Identify which cell holds the provided text, then report its (x, y) central coordinate. 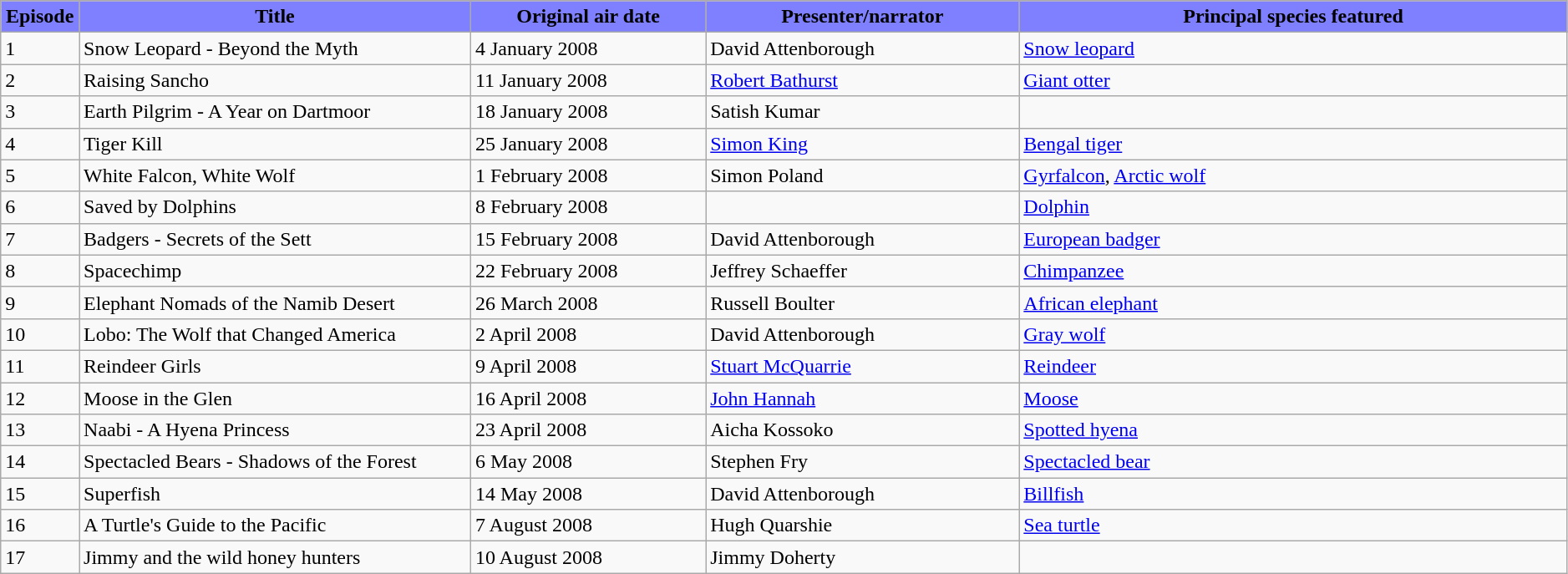
2 (40, 80)
Simon King (862, 144)
Moose (1293, 399)
Reindeer Girls (276, 366)
9 April 2008 (588, 366)
11 January 2008 (588, 80)
6 May 2008 (588, 462)
Jeffrey Schaeffer (862, 271)
Elephant Nomads of the Namib Desert (276, 302)
Robert Bathurst (862, 80)
Lobo: The Wolf that Changed America (276, 334)
Stephen Fry (862, 462)
13 (40, 430)
18 January 2008 (588, 112)
Saved by Dolphins (276, 207)
4 January 2008 (588, 48)
12 (40, 399)
14 May 2008 (588, 494)
2 April 2008 (588, 334)
Title (276, 17)
Earth Pilgrim - A Year on Dartmoor (276, 112)
9 (40, 302)
14 (40, 462)
Simon Poland (862, 175)
16 (40, 526)
3 (40, 112)
Jimmy Doherty (862, 557)
4 (40, 144)
7 August 2008 (588, 526)
Spectacled bear (1293, 462)
Reindeer (1293, 366)
Gray wolf (1293, 334)
8 February 2008 (588, 207)
Hugh Quarshie (862, 526)
Giant otter (1293, 80)
Badgers - Secrets of the Sett (276, 239)
5 (40, 175)
Gyrfalcon, Arctic wolf (1293, 175)
Russell Boulter (862, 302)
Original air date (588, 17)
10 (40, 334)
A Turtle's Guide to the Pacific (276, 526)
17 (40, 557)
Superfish (276, 494)
7 (40, 239)
Aicha Kossoko (862, 430)
10 August 2008 (588, 557)
Satish Kumar (862, 112)
Bengal tiger (1293, 144)
15 February 2008 (588, 239)
11 (40, 366)
8 (40, 271)
Stuart McQuarrie (862, 366)
Sea turtle (1293, 526)
Principal species featured (1293, 17)
Snow Leopard - Beyond the Myth (276, 48)
Chimpanzee (1293, 271)
Presenter/narrator (862, 17)
African elephant (1293, 302)
23 April 2008 (588, 430)
Moose in the Glen (276, 399)
Spectacled Bears - Shadows of the Forest (276, 462)
Jimmy and the wild honey hunters (276, 557)
Episode (40, 17)
Spacechimp (276, 271)
1 February 2008 (588, 175)
15 (40, 494)
Billfish (1293, 494)
White Falcon, White Wolf (276, 175)
Dolphin (1293, 207)
25 January 2008 (588, 144)
1 (40, 48)
6 (40, 207)
Raising Sancho (276, 80)
Snow leopard (1293, 48)
22 February 2008 (588, 271)
Tiger Kill (276, 144)
John Hannah (862, 399)
Spotted hyena (1293, 430)
European badger (1293, 239)
26 March 2008 (588, 302)
Naabi - A Hyena Princess (276, 430)
16 April 2008 (588, 399)
